Return the [x, y] coordinate for the center point of the cell that contains the specified text.  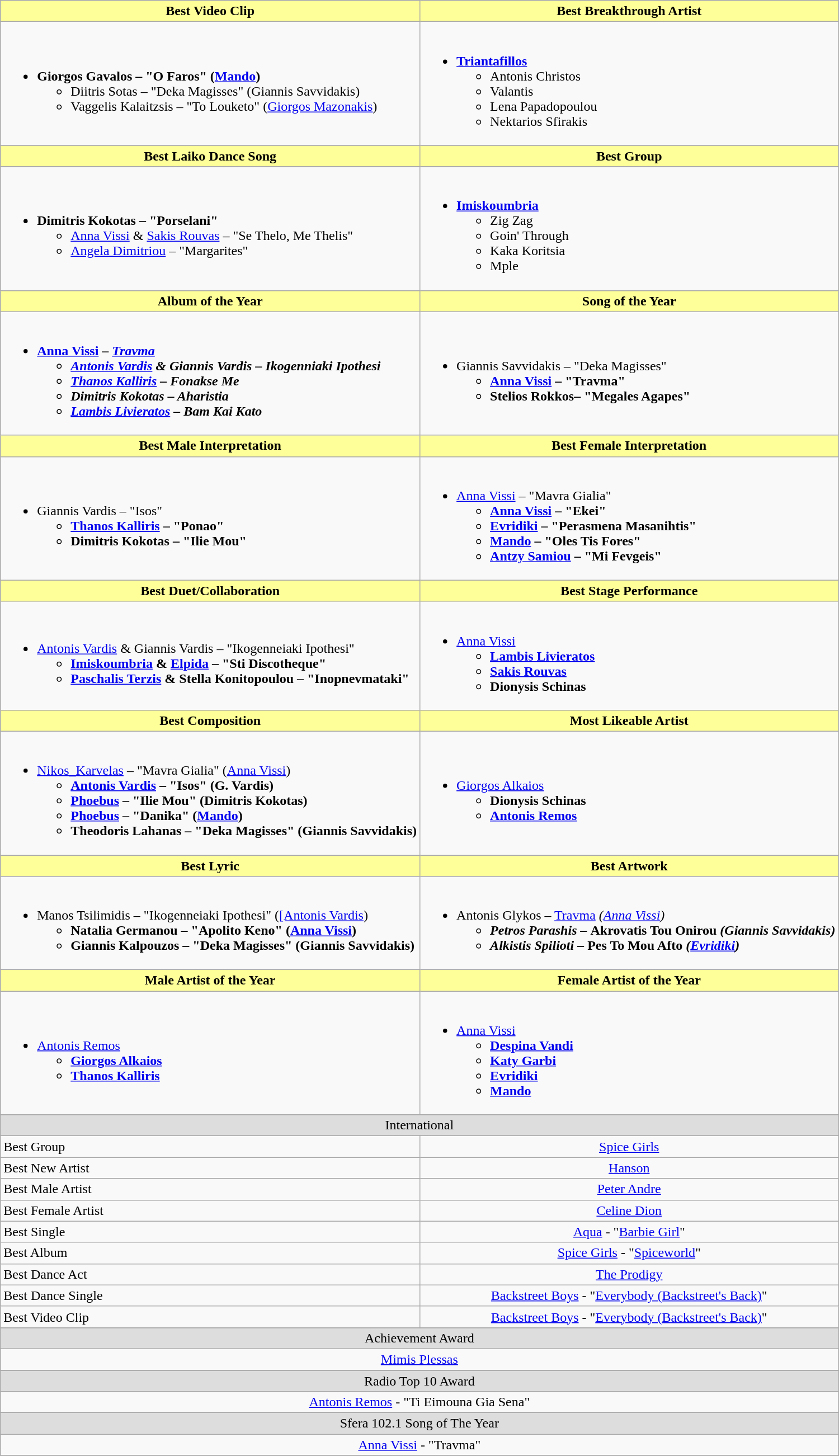
Anna VissiLambis LivieratosSakis RouvasDionysis Schinas [629, 656]
Giannis Vardis – "Isos"Thanos Kalliris – "Ponao"Dimitris Kokotas – "Ilie Mou" [210, 518]
Best Dance Single [210, 1295]
Best Dance Act [210, 1274]
Achievement Award [419, 1338]
Antonis RemosGiorgos AlkaiosThanos Kalliris [210, 1053]
Celine Dion [629, 1210]
Spice Girls [629, 1147]
Song of the Year [629, 301]
Giorgos AlkaiosDionysis SchinasAntonis Remos [629, 793]
Best New Artist [210, 1168]
TriantafillosAntonis ChristosValantisLena PapadopoulouNektarios Sfirakis [629, 84]
Best Album [210, 1253]
Male Artist of the Year [210, 981]
Best Male Artist [210, 1189]
Radio Top 10 Award [419, 1381]
Best Breakthrough Artist [629, 11]
Spice Girls - "Spiceworld" [629, 1253]
Mimis Plessas [419, 1359]
Best Laiko Dance Song [210, 156]
Antonis Remos - "Ti Eimouna Gia Sena" [419, 1402]
Female Artist of the Year [629, 981]
Best Duet/Collaboration [210, 591]
Best Stage Performance [629, 591]
Aqua - "Barbie Girl" [629, 1232]
Best Lyric [210, 865]
Dimitris Kokotas – "Porselani"Anna Vissi & Sakis Rouvas – "Se Thelo, Me Thelis"Angela Dimitriou – "Margarites" [210, 228]
Most Likeable Artist [629, 720]
Sfera 102.1 Song of The Year [419, 1424]
Best Female Artist [210, 1210]
Antonis Glykos – Travma (Anna Vissi)Petros Parashis – Akrovatis Tou Onirou (Giannis Savvidakis)Alkistis Spilioti – Pes To Mou Afto (Evridiki) [629, 923]
Anna Vissi - "Travma" [419, 1445]
ImiskoumbriaZig ZagGoin' ThroughKaka KoritsiaMple [629, 228]
Hanson [629, 1168]
Anna VissiDespina VandiKaty GarbiEvridikiMando [629, 1053]
Best Artwork [629, 865]
International [419, 1125]
Best Male Interpretation [210, 446]
The Prodigy [629, 1274]
Best Single [210, 1232]
Giannis Savvidakis – "Deka Magisses"Anna Vissi – "Travma"Stelios Rokkos– "Megales Agapes" [629, 374]
Anna Vissi – "Mavra Gialia"Anna Vissi – "Ekei"Evridiki – "Perasmena Masanihtis"Mando – "Oles Tis Fores"Antzy Samiou – "Mi Fevgeis" [629, 518]
Best Composition [210, 720]
Best Female Interpretation [629, 446]
Album of the Year [210, 301]
Giorgos Gavalos – "O Faros" (Mando)Diitris Sotas – "Deka Magisses" (Giannis Savvidakis)Vaggelis Kalaitzsis – "To Louketo" (Giorgos Mazonakis) [210, 84]
Peter Andre [629, 1189]
